Pinpoint the cell where the given text exists, returning its [x, y] midpoint coordinate. 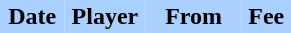
Date [32, 16]
From [194, 16]
Fee [266, 16]
Player [106, 16]
